From the cell containing the given text, extract its center point as (x, y) coordinate. 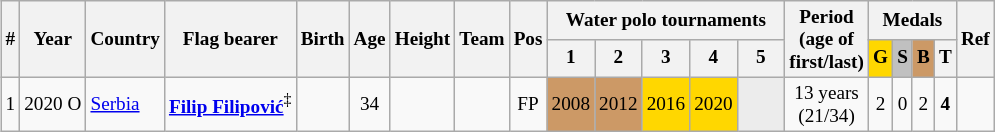
2020 (714, 104)
B (923, 58)
Flag bearer (230, 40)
Birth (322, 40)
# (10, 40)
T (945, 58)
Medals (912, 20)
2012 (619, 104)
5 (761, 58)
Age (370, 40)
2016 (666, 104)
Height (422, 40)
Year (53, 40)
Period(age offirst/last) (827, 40)
Filip Filipović‡ (230, 104)
S (903, 58)
Ref (975, 40)
Pos (528, 40)
Water polo tournaments (666, 20)
0 (903, 104)
34 (370, 104)
Serbia (125, 104)
3 (666, 58)
FP (528, 104)
2008 (571, 104)
13 years(21/34) (827, 104)
2020 O (53, 104)
G (880, 58)
Team (482, 40)
Country (125, 40)
